Find where the given text appears and provide that cell's center as (X, Y) coordinate. 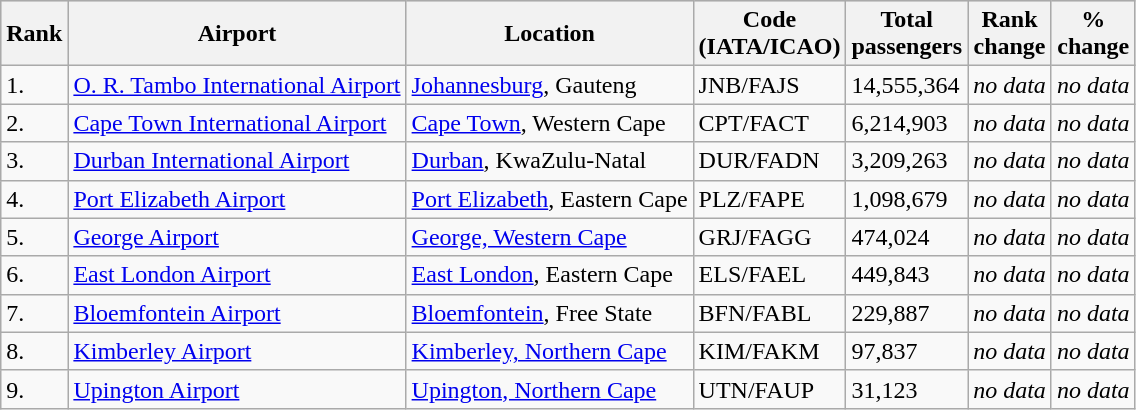
Durban, KwaZulu-Natal (550, 161)
Durban International Airport (237, 161)
KIM/FAKM (770, 351)
Johannesburg, Gauteng (550, 85)
Bloemfontein Airport (237, 313)
PLZ/FAPE (770, 199)
O. R. Tambo International Airport (237, 85)
4. (34, 199)
8. (34, 351)
Kimberley, Northern Cape (550, 351)
BFN/FABL (770, 313)
CPT/FACT (770, 123)
Cape Town, Western Cape (550, 123)
9. (34, 389)
Bloemfontein, Free State (550, 313)
DUR/FADN (770, 161)
6. (34, 275)
1. (34, 85)
6,214,903 (907, 123)
229,887 (907, 313)
Totalpassengers (907, 34)
Port Elizabeth Airport (237, 199)
474,024 (907, 237)
7. (34, 313)
1,098,679 (907, 199)
George Airport (237, 237)
Port Elizabeth, Eastern Cape (550, 199)
East London Airport (237, 275)
Upington, Northern Cape (550, 389)
3,209,263 (907, 161)
97,837 (907, 351)
%change (1093, 34)
Code(IATA/ICAO) (770, 34)
5. (34, 237)
Upington Airport (237, 389)
East London, Eastern Cape (550, 275)
Rank (34, 34)
2. (34, 123)
31,123 (907, 389)
3. (34, 161)
UTN/FAUP (770, 389)
449,843 (907, 275)
Location (550, 34)
14,555,364 (907, 85)
Kimberley Airport (237, 351)
Airport (237, 34)
Cape Town International Airport (237, 123)
ELS/FAEL (770, 275)
GRJ/FAGG (770, 237)
JNB/FAJS (770, 85)
Rankchange (1010, 34)
George, Western Cape (550, 237)
